Pinpoint the cell where the given text exists, returning its [x, y] midpoint coordinate. 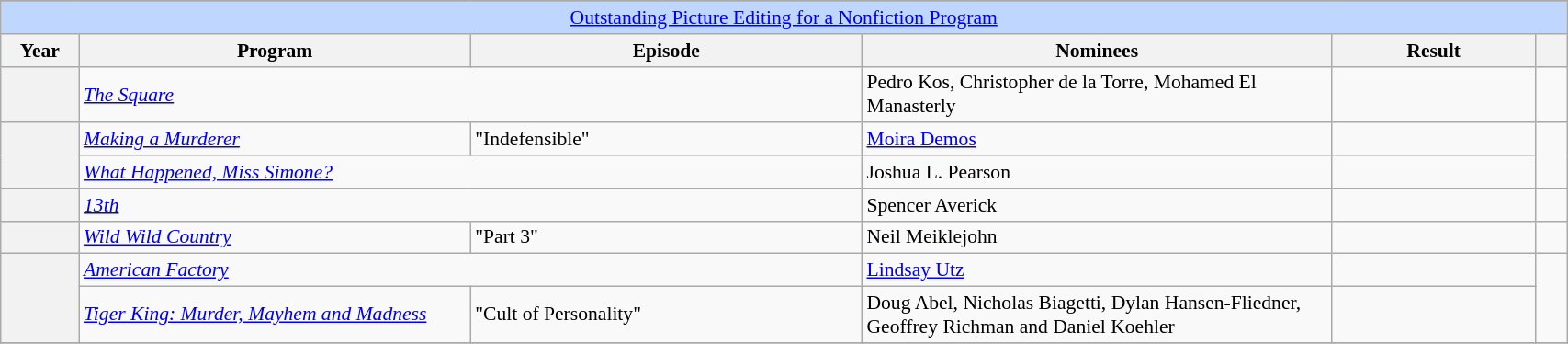
Wild Wild Country [275, 237]
Outstanding Picture Editing for a Nonfiction Program [784, 17]
Pedro Kos, Christopher de la Torre, Mohamed El Manasterly [1097, 94]
"Part 3" [666, 237]
Spencer Averick [1097, 205]
"Cult of Personality" [666, 315]
The Square [470, 94]
Lindsay Utz [1097, 270]
Program [275, 51]
"Indefensible" [666, 140]
Moira Demos [1097, 140]
Tiger King: Murder, Mayhem and Madness [275, 315]
American Factory [470, 270]
Nominees [1097, 51]
Joshua L. Pearson [1097, 172]
What Happened, Miss Simone? [470, 172]
Result [1434, 51]
Doug Abel, Nicholas Biagetti, Dylan Hansen-Fliedner, Geoffrey Richman and Daniel Koehler [1097, 315]
Making a Murderer [275, 140]
Neil Meiklejohn [1097, 237]
13th [470, 205]
Episode [666, 51]
Year [40, 51]
